Determine the [X, Y] coordinate at the center of the cell enclosing the given text.  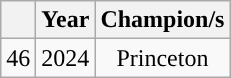
Princeton [162, 58]
Year [66, 20]
2024 [66, 58]
Champion/s [162, 20]
46 [18, 58]
